Scan for the cell matching the given text and deliver its [X, Y] coordinate at center. 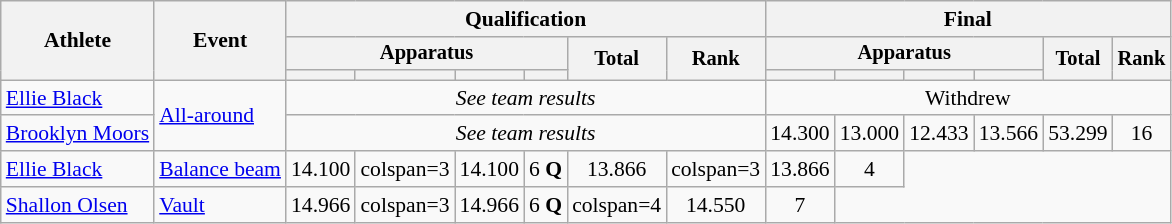
Shallon Olsen [78, 205]
53.299 [1078, 134]
13.000 [870, 134]
Athlete [78, 40]
16 [1142, 134]
14.550 [716, 205]
Brooklyn Moors [78, 134]
Qualification [526, 19]
Final [968, 19]
13.566 [1008, 134]
Withdrew [968, 98]
14.300 [800, 134]
4 [870, 169]
Balance beam [220, 169]
colspan=4 [616, 205]
Event [220, 40]
7 [800, 205]
All-around [220, 116]
Vault [220, 205]
12.433 [938, 134]
